Return (X, Y) of the center of cell containing provided text 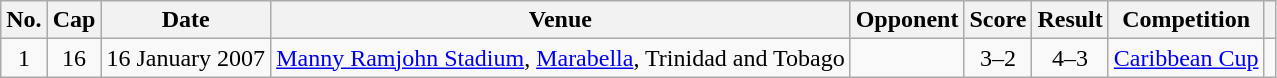
16 (74, 58)
Manny Ramjohn Stadium, Marabella, Trinidad and Tobago (561, 58)
1 (24, 58)
Score (998, 20)
Result (1070, 20)
3–2 (998, 58)
Opponent (907, 20)
4–3 (1070, 58)
Date (186, 20)
16 January 2007 (186, 58)
Cap (74, 20)
Competition (1186, 20)
No. (24, 20)
Venue (561, 20)
Caribbean Cup (1186, 58)
